Scan for the cell matching the given text and deliver its (x, y) coordinate at center. 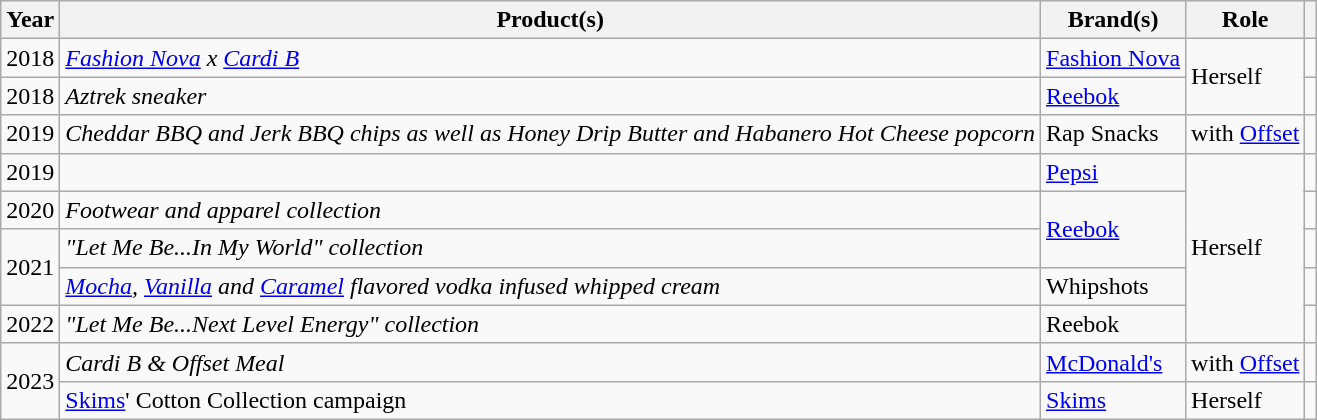
Role (1246, 20)
Cheddar BBQ and Jerk BBQ chips as well as Honey Drip Butter and Habanero Hot Cheese popcorn (550, 134)
2022 (30, 324)
Brand(s) (1114, 20)
McDonald's (1114, 362)
Skims (1114, 400)
2020 (30, 210)
Skims' Cotton Collection campaign (550, 400)
"Let Me Be...In My World" collection (550, 248)
Product(s) (550, 20)
Year (30, 20)
Whipshots (1114, 286)
Fashion Nova x Cardi B (550, 58)
Cardi B & Offset Meal (550, 362)
Pepsi (1114, 172)
2021 (30, 267)
Footwear and apparel collection (550, 210)
Aztrek sneaker (550, 96)
Rap Snacks (1114, 134)
"Let Me Be...Next Level Energy" collection (550, 324)
Fashion Nova (1114, 58)
Mocha, Vanilla and Caramel flavored vodka infused whipped cream (550, 286)
2023 (30, 381)
